Extract the (X, Y) coordinate from the center of the cell holding the provided text.  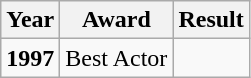
1997 (30, 58)
Best Actor (116, 58)
Year (30, 20)
Award (116, 20)
Result (211, 20)
